Output the [x, y] coordinate of the center of the cell containing the given text.  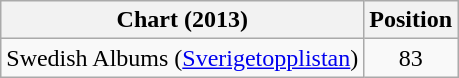
Chart (2013) [182, 20]
83 [411, 58]
Swedish Albums (Sverigetopplistan) [182, 58]
Position [411, 20]
